Capture the cell that displays the provided text and extract its [X, Y] central coordinate. 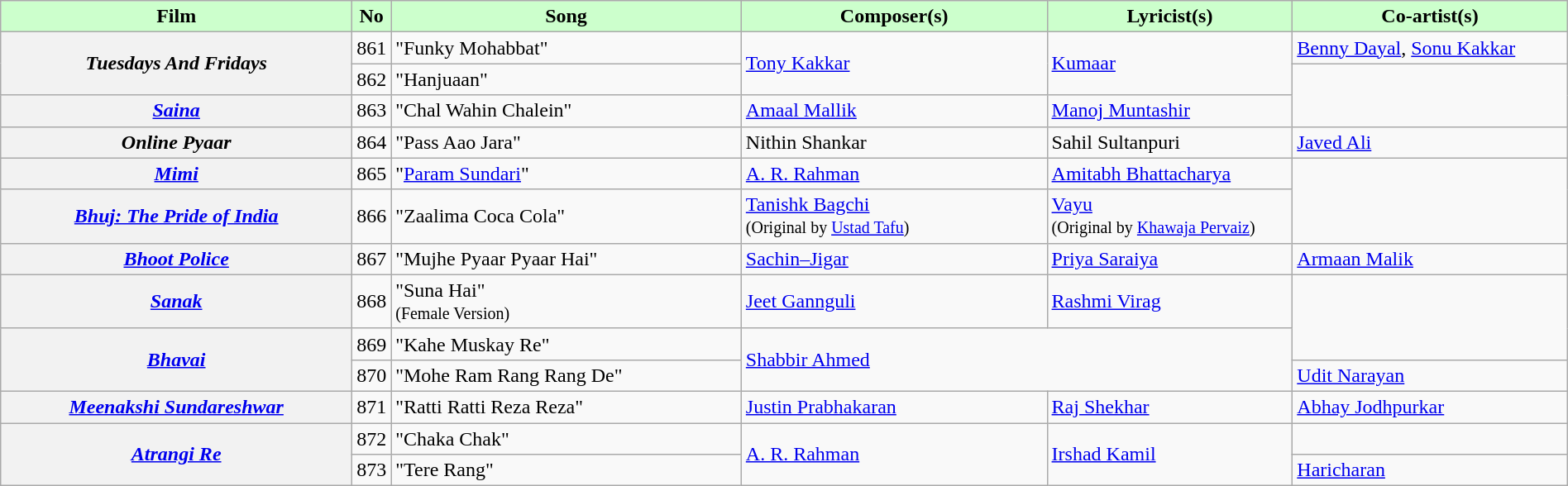
867 [372, 259]
Amitabh Bhattacharya [1169, 174]
"Param Sundari" [566, 174]
Bhoot Police [177, 259]
"Funky Mohabbat" [566, 48]
864 [372, 142]
"Kahe Muskay Re" [566, 344]
Manoj Muntashir [1169, 111]
Tanishk Bagchi(Original by Ustad Tafu) [894, 217]
872 [372, 439]
Vayu(Original by Khawaja Pervaiz) [1169, 217]
"Ratti Ratti Reza Reza" [566, 407]
"Chaka Chak" [566, 439]
"Mujhe Pyaar Pyaar Hai" [566, 259]
Meenakshi Sundareshwar [177, 407]
Saina [177, 111]
No [372, 17]
"Zaalima Coca Cola" [566, 217]
Sanak [177, 301]
869 [372, 344]
"Suna Hai"(Female Version) [566, 301]
866 [372, 217]
Online Pyaar [177, 142]
Sahil Sultanpuri [1169, 142]
865 [372, 174]
"Pass Aao Jara" [566, 142]
Sachin–Jigar [894, 259]
Javed Ali [1430, 142]
"Tere Rang" [566, 470]
"Chal Wahin Chalein" [566, 111]
Composer(s) [894, 17]
Tony Kakkar [894, 64]
Armaan Malik [1430, 259]
"Hanjuaan" [566, 79]
863 [372, 111]
861 [372, 48]
Atrangi Re [177, 455]
Kumaar [1169, 64]
Bhavai [177, 360]
Priya Saraiya [1169, 259]
Nithin Shankar [894, 142]
Mimi [177, 174]
Haricharan [1430, 470]
Rashmi Virag [1169, 301]
Justin Prabhakaran [894, 407]
Bhuj: The Pride of India [177, 217]
870 [372, 375]
Amaal Mallik [894, 111]
"Mohe Ram Rang Rang De" [566, 375]
Song [566, 17]
Tuesdays And Fridays [177, 64]
Benny Dayal, Sonu Kakkar [1430, 48]
Abhay Jodhpurkar [1430, 407]
868 [372, 301]
Shabbir Ahmed [1016, 360]
Raj Shekhar [1169, 407]
Film [177, 17]
Co-artist(s) [1430, 17]
Udit Narayan [1430, 375]
Jeet Gannguli [894, 301]
Lyricist(s) [1169, 17]
873 [372, 470]
871 [372, 407]
Irshad Kamil [1169, 455]
862 [372, 79]
